Return (X, Y) of the center of cell containing provided text 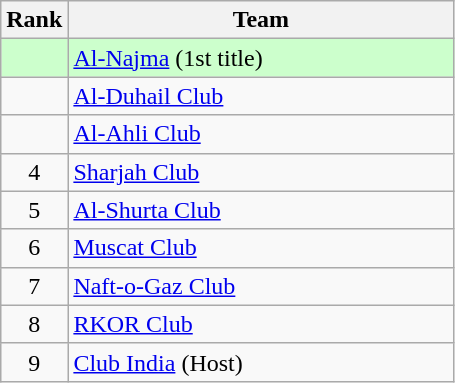
Rank (34, 20)
7 (34, 286)
6 (34, 248)
Al-Najma (1st title) (261, 58)
4 (34, 172)
5 (34, 210)
8 (34, 324)
9 (34, 362)
Team (261, 20)
Al-Ahli Club (261, 134)
Al-Duhail Club (261, 96)
Sharjah Club (261, 172)
RKOR Club (261, 324)
Club India (Host) (261, 362)
Muscat Club (261, 248)
Naft-o-Gaz Club (261, 286)
Al-Shurta Club (261, 210)
